Pinpoint the cell where the given text exists, returning its [X, Y] midpoint coordinate. 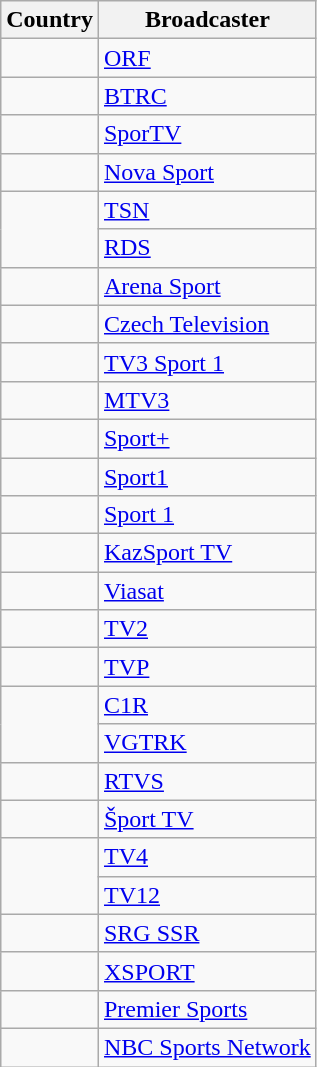
MTV3 [207, 400]
TV2 [207, 629]
Arena Sport [207, 286]
SporTV [207, 134]
Sport1 [207, 477]
TV12 [207, 895]
ORF [207, 58]
Czech Television [207, 324]
Šport TV [207, 819]
RTVS [207, 781]
KazSport TV [207, 553]
TVP [207, 667]
Sport+ [207, 438]
TV4 [207, 857]
Sport 1 [207, 515]
Premier Sports [207, 1009]
Country [50, 20]
RDS [207, 248]
TSN [207, 210]
VGTRK [207, 743]
XSPORT [207, 971]
NBC Sports Network [207, 1047]
C1R [207, 705]
BTRC [207, 96]
Viasat [207, 591]
Nova Sport [207, 172]
SRG SSR [207, 933]
TV3 Sport 1 [207, 362]
Broadcaster [207, 20]
